Pinpoint the cell where the given text exists, returning its (X, Y) midpoint coordinate. 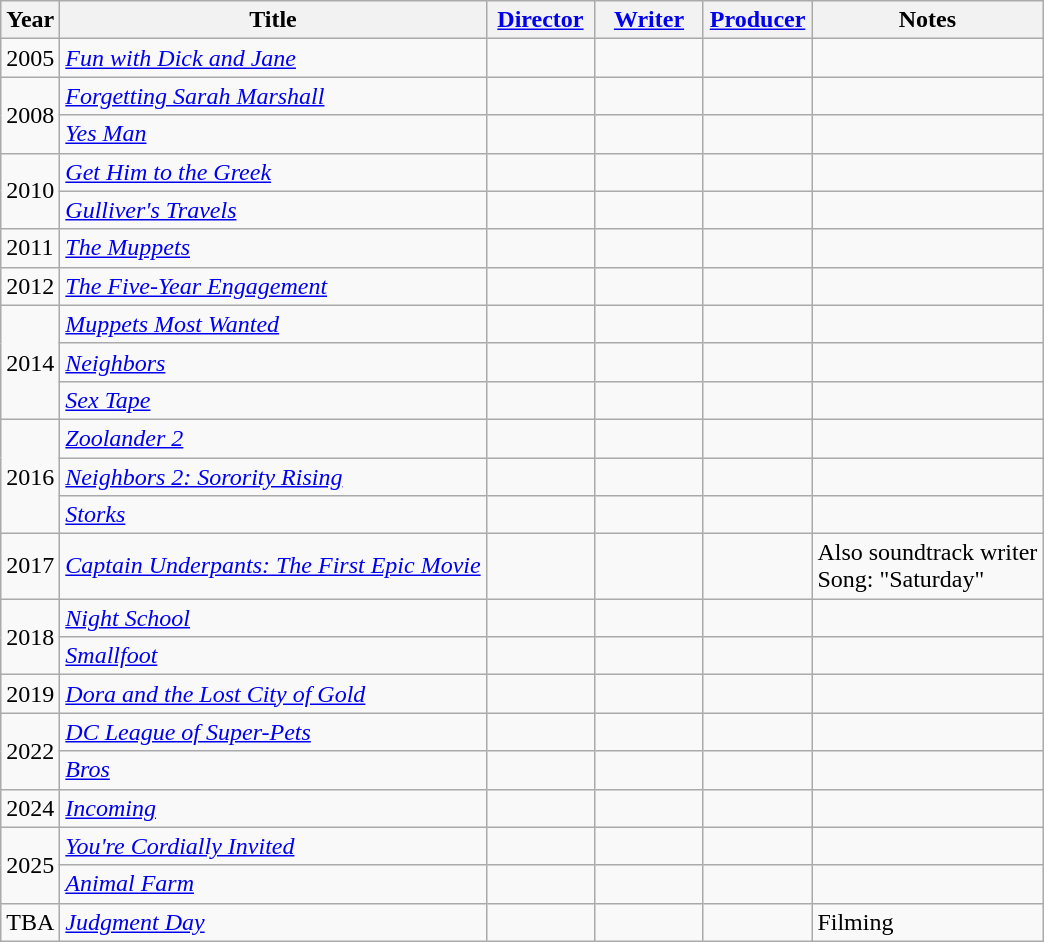
2025 (30, 865)
Muppets Most Wanted (273, 324)
2024 (30, 808)
The Five-Year Engagement (273, 286)
Gulliver's Travels (273, 210)
TBA (30, 922)
Storks (273, 515)
2010 (30, 191)
Zoolander 2 (273, 438)
2005 (30, 58)
Notes (928, 20)
Neighbors (273, 362)
Forgetting Sarah Marshall (273, 96)
Writer (650, 20)
Also soundtrack writerSong: "Saturday" (928, 566)
Director (540, 20)
Judgment Day (273, 922)
2011 (30, 248)
The Muppets (273, 248)
Year (30, 20)
2017 (30, 566)
Fun with Dick and Jane (273, 58)
Get Him to the Greek (273, 172)
DC League of Super-Pets (273, 732)
Animal Farm (273, 884)
2022 (30, 751)
2016 (30, 476)
Night School (273, 618)
Filming (928, 922)
Title (273, 20)
2014 (30, 362)
2018 (30, 637)
Smallfoot (273, 656)
Incoming (273, 808)
2012 (30, 286)
You're Cordially Invited (273, 846)
Bros (273, 770)
2008 (30, 115)
Sex Tape (273, 400)
Dora and the Lost City of Gold (273, 694)
Neighbors 2: Sorority Rising (273, 477)
Yes Man (273, 134)
2019 (30, 694)
Producer (758, 20)
Captain Underpants: The First Epic Movie (273, 566)
